Scan for the cell matching the given text and deliver its [X, Y] coordinate at center. 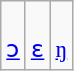
ɔ [14, 36]
ɛ [38, 36]
ŋ [62, 36]
